Output the (x, y) coordinate of the center of the cell containing the given text.  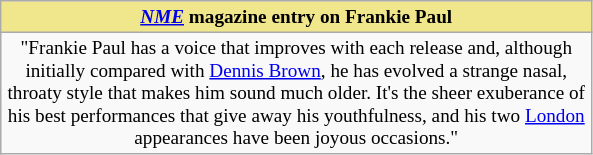
NME magazine entry on Frankie Paul (296, 17)
